Scan for the cell matching the given text and deliver its (X, Y) coordinate at center. 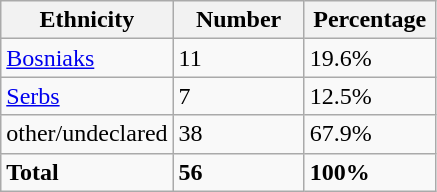
Serbs (87, 96)
19.6% (370, 58)
56 (238, 172)
Bosniaks (87, 58)
other/undeclared (87, 134)
100% (370, 172)
7 (238, 96)
Number (238, 20)
Total (87, 172)
12.5% (370, 96)
Percentage (370, 20)
11 (238, 58)
67.9% (370, 134)
38 (238, 134)
Ethnicity (87, 20)
